Output the (x, y) coordinate of the center of the cell containing the given text.  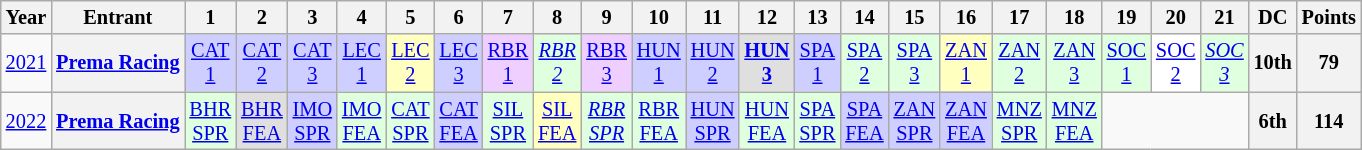
CAT3 (312, 63)
HUNFEA (766, 121)
17 (1020, 17)
13 (817, 17)
SILFEA (557, 121)
2022 (26, 121)
12 (766, 17)
3 (312, 17)
SILSPR (508, 121)
11 (713, 17)
21 (1224, 17)
18 (1074, 17)
5 (410, 17)
MNZFEA (1074, 121)
MNZSPR (1020, 121)
Entrant (118, 17)
1 (210, 17)
2021 (26, 63)
9 (606, 17)
Points (1329, 17)
CAT2 (262, 63)
4 (362, 17)
RBRFEA (659, 121)
BHRSPR (210, 121)
LEC3 (458, 63)
HUN2 (713, 63)
SPA1 (817, 63)
Year (26, 17)
SPA2 (864, 63)
7 (508, 17)
SPASPR (817, 121)
15 (915, 17)
79 (1329, 63)
10 (659, 17)
BHRFEA (262, 121)
HUNSPR (713, 121)
2 (262, 17)
16 (966, 17)
HUN1 (659, 63)
CATSPR (410, 121)
LEC2 (410, 63)
14 (864, 17)
ZAN2 (1020, 63)
114 (1329, 121)
SOC3 (1224, 63)
8 (557, 17)
RBRSPR (606, 121)
SPA3 (915, 63)
RBR3 (606, 63)
LEC1 (362, 63)
ZAN1 (966, 63)
19 (1126, 17)
CAT1 (210, 63)
RBR1 (508, 63)
HUN3 (766, 63)
ZAN3 (1074, 63)
RBR2 (557, 63)
6th (1273, 121)
ZANFEA (966, 121)
IMOFEA (362, 121)
CATFEA (458, 121)
SOC1 (1126, 63)
6 (458, 17)
SPAFEA (864, 121)
10th (1273, 63)
ZANSPR (915, 121)
20 (1176, 17)
DC (1273, 17)
IMOSPR (312, 121)
SOC2 (1176, 63)
